Output the [x, y] coordinate of the center of the cell containing the given text.  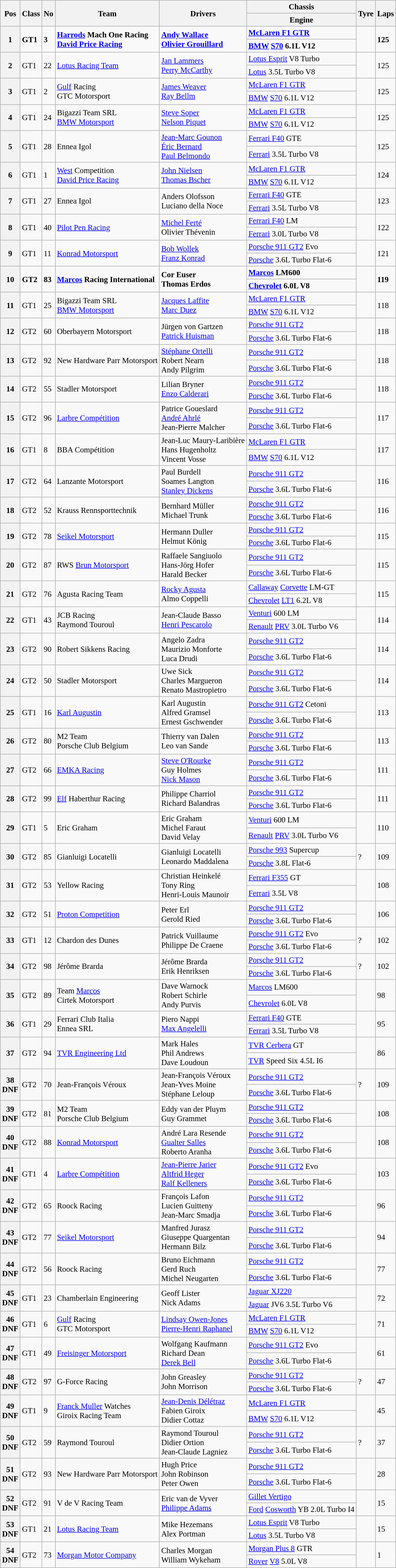
Ferrari 3.5L V8 [301, 893]
64 [49, 481]
Gillet Vertigo [301, 1496]
Marcos Racing International [107, 279]
Mark Hales Phil Andrews Dave Loudoun [203, 1053]
70 [49, 1085]
Thierry van Dalen Leo van Sande [203, 741]
14 [10, 389]
Bruno Eichmann Gerd Ruch Michel Neugarten [203, 1269]
Drivers [203, 13]
106 [386, 914]
Lilian Bryner Enzo Calderari [203, 389]
60 [49, 332]
Jean-François Véroux Jean-Yves Moine Stéphane Leloup [203, 1085]
Anders Olofsson Luciano della Noce [203, 201]
Wolfgang Kaufmann Richard Dean Derek Bell [203, 1353]
André Lara Resende Gualter Salles Roberto Aranha [203, 1143]
85 [49, 856]
TVR Cerbera GT [301, 1045]
95 [386, 1024]
123 [386, 201]
Piero Nappi Max Angelelli [203, 1024]
Callaway Corvette LM-GT [301, 587]
50DNF [10, 1442]
76 [49, 594]
Jean-Pierre Jarier Altfrid Heger Ralf Kelleners [203, 1174]
93 [49, 1474]
26 [10, 741]
V de V Racing Team [107, 1503]
No [49, 13]
Eric Graham Michel Faraut David Velay [203, 828]
Stéphane Ortelli Robert Nearn Andy Pilgrim [203, 360]
Chardon des Dunes [107, 940]
Angelo Zadra Maurizio Monforte Luca Drudi [203, 649]
78 [49, 537]
73 [49, 1555]
47DNF [10, 1353]
Jean-François Véroux [107, 1085]
Franck Muller Watches Giroix Racing Team [107, 1411]
Andy Wallace Olivier Grouillard [203, 39]
Eric van de Vyver Philippe Adams [203, 1503]
Tyre [366, 13]
53 [49, 885]
61 [386, 1353]
Jaguar XJ220 [301, 1291]
James Weaver Ray Bellm [203, 91]
121 [386, 253]
Philippe Charriol Richard Balandras [203, 799]
40DNF [10, 1143]
Harrods Mach One Racing David Price Racing [107, 39]
40 [49, 227]
Morgan Plus 8 GTR [301, 1549]
RWS Brun Motorsport [107, 565]
124 [386, 175]
Manfred Jurasz Giuseppe Quargentan Hermann Bilz [203, 1237]
51DNF [10, 1474]
G-Force Racing [107, 1382]
Lindsay Owen-Jones Pierre-Henri Raphanel [203, 1324]
Uwe Sick Charles Margueron Renato Mastropietro [203, 681]
66 [49, 770]
Porsche 993 Supercup [301, 850]
Freisinger Motorsport [107, 1353]
51 [49, 914]
Jérôme Brarda Erik Henriksen [203, 966]
Porsche 3.8L Flat-6 [301, 863]
32 [10, 914]
Charles Morgan William Wykeham [203, 1555]
30 [10, 856]
Jean-Denis Délétraz Fabien Giroix Didier Cottaz [203, 1411]
BBA Compétition [107, 450]
Jérôme Brarda [107, 966]
Laps [386, 13]
Bob Wollek Franz Konrad [203, 253]
Robert Sikkens Racing [107, 649]
Michel Ferté Olivier Thévenin [203, 227]
Jean-Luc Maury-Laribière Hans Hugenholtz Vincent Vosse [203, 450]
Patrick Vuillaume Philippe De Craene [203, 940]
31 [10, 885]
Raffaele Sangiuolo Hans-Jörg Hofer Harald Becker [203, 565]
Gianluigi Locatelli Leonardo Maddalena [203, 856]
Jacques Laffite Marc Duez [203, 305]
43 [49, 620]
65 [49, 1206]
Rover V8 5.0L V8 [301, 1561]
Gianluigi Locatelli [107, 856]
Jean-Marc Gounon Éric Bernard Paul Belmondo [203, 146]
Engine [301, 20]
97 [49, 1382]
81 [49, 1113]
13 [10, 360]
46DNF [10, 1324]
Bernhard Müller Michael Trunk [203, 510]
55 [49, 389]
42DNF [10, 1206]
Raymond Touroul [107, 1442]
Chevrolet LT1 6.2L V8 [301, 601]
Jan Lammers Perry McCarthy [203, 65]
34 [10, 966]
19 [10, 537]
Ferrari F355 GT [301, 877]
39DNF [10, 1113]
Morgan Motor Company [107, 1555]
44DNF [10, 1269]
56 [49, 1269]
TVR Speed Six 4.5L I6 [301, 1061]
Steve O'Rourke Guy Holmes Nick Mason [203, 770]
17 [10, 481]
119 [386, 279]
35 [10, 995]
33 [10, 940]
Ford Cosworth YB 2.0L Turbo I4 [301, 1510]
110 [386, 828]
Christian Heinkelé Tony Ring Henri-Louis Maunoir [203, 885]
Ferrari 3.0L Turbo V8 [301, 234]
Class [31, 13]
Eddy van der Pluym Guy Grammet [203, 1113]
Lanzante Motorsport [107, 481]
52DNF [10, 1503]
John Greasley John Morrison [203, 1382]
François Lafon Lucien Guitteny Jean-Marc Smadja [203, 1206]
41DNF [10, 1174]
West Competition David Price Racing [107, 175]
92 [49, 360]
50 [49, 681]
Pilot Pen Racing [107, 227]
Dave Warnock Robert Schirle Andy Purvis [203, 995]
Yellow Racing [107, 885]
20 [10, 565]
Peter Erl Gerold Ried [203, 914]
45 [386, 1411]
Karl Augustin [107, 712]
53DNF [10, 1529]
Rocky Agusta Almo Coppelli [203, 594]
45DNF [10, 1298]
87 [49, 565]
Agusta Racing Team [107, 594]
Chamberlain Engineering [107, 1298]
Hermann Duller Helmut König [203, 537]
36 [10, 1024]
Team [107, 13]
Cor Euser Thomas Erdos [203, 279]
Team Marcos Cirtek Motorsport [107, 995]
Chassis [301, 7]
Ferrari F40 LM [301, 221]
Karl Augustin Alfred Gramsel Ernest Gschwender [203, 712]
Hugh Price John Robinson Peter Owen [203, 1474]
80 [49, 741]
Steve Soper Nelson Piquet [203, 118]
88 [49, 1143]
7 [10, 201]
18 [10, 510]
99 [49, 799]
Ferrari Club Italia Ennea SRL [107, 1024]
Jürgen von Gartzen Patrick Huisman [203, 332]
59 [49, 1442]
90 [49, 649]
Jaguar JV6 3.5L Turbo V6 [301, 1305]
47 [386, 1382]
91 [49, 1503]
JCB Racing Raymond Touroul [107, 620]
Krauss Rennsporttechnik [107, 510]
EMKA Racing [107, 770]
Eric Graham [107, 828]
86 [386, 1053]
71 [386, 1324]
49DNF [10, 1411]
72 [386, 1298]
103 [386, 1174]
54DNF [10, 1555]
49 [49, 1353]
89 [49, 995]
Patrice Goueslard André Ahrlé Jean-Pierre Malcher [203, 418]
10 [10, 279]
Porsche 911 GT2 Cetoni [301, 704]
Paul Burdell Soames Langton Stanley Dickens [203, 481]
Raymond Touroul Didier Ortion Jean-Claude Lagniez [203, 1442]
43DNF [10, 1237]
38DNF [10, 1085]
Jean-Claude Basso Henri Pescarolo [203, 620]
122 [386, 227]
Proton Competition [107, 914]
Geoff Lister Nick Adams [203, 1298]
John Nielsen Thomas Bscher [203, 175]
Elf Haberthur Racing [107, 799]
Mike Hezemans Alex Portman [203, 1529]
TVR Engineering Ltd [107, 1053]
Oberbayern Motorsport [107, 332]
48DNF [10, 1382]
52 [49, 510]
83 [49, 279]
Pos [10, 13]
